Pinpoint the cell where the given text exists, returning its (X, Y) midpoint coordinate. 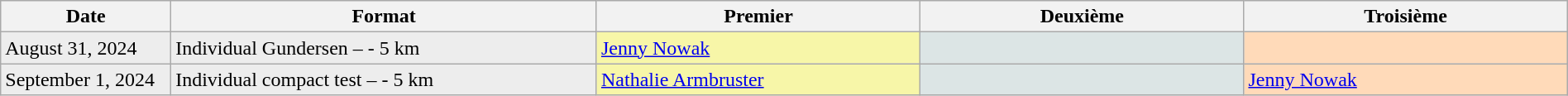
September 1, 2024 (86, 79)
Deuxième (1082, 17)
Format (384, 17)
Nathalie Armbruster (758, 79)
Individual compact test – - 5 km (384, 79)
Premier (758, 17)
August 31, 2024 (86, 48)
Troisième (1406, 17)
Individual Gundersen – - 5 km (384, 48)
Date (86, 17)
